Return the (x, y) coordinate for the center point of the cell that contains the specified text.  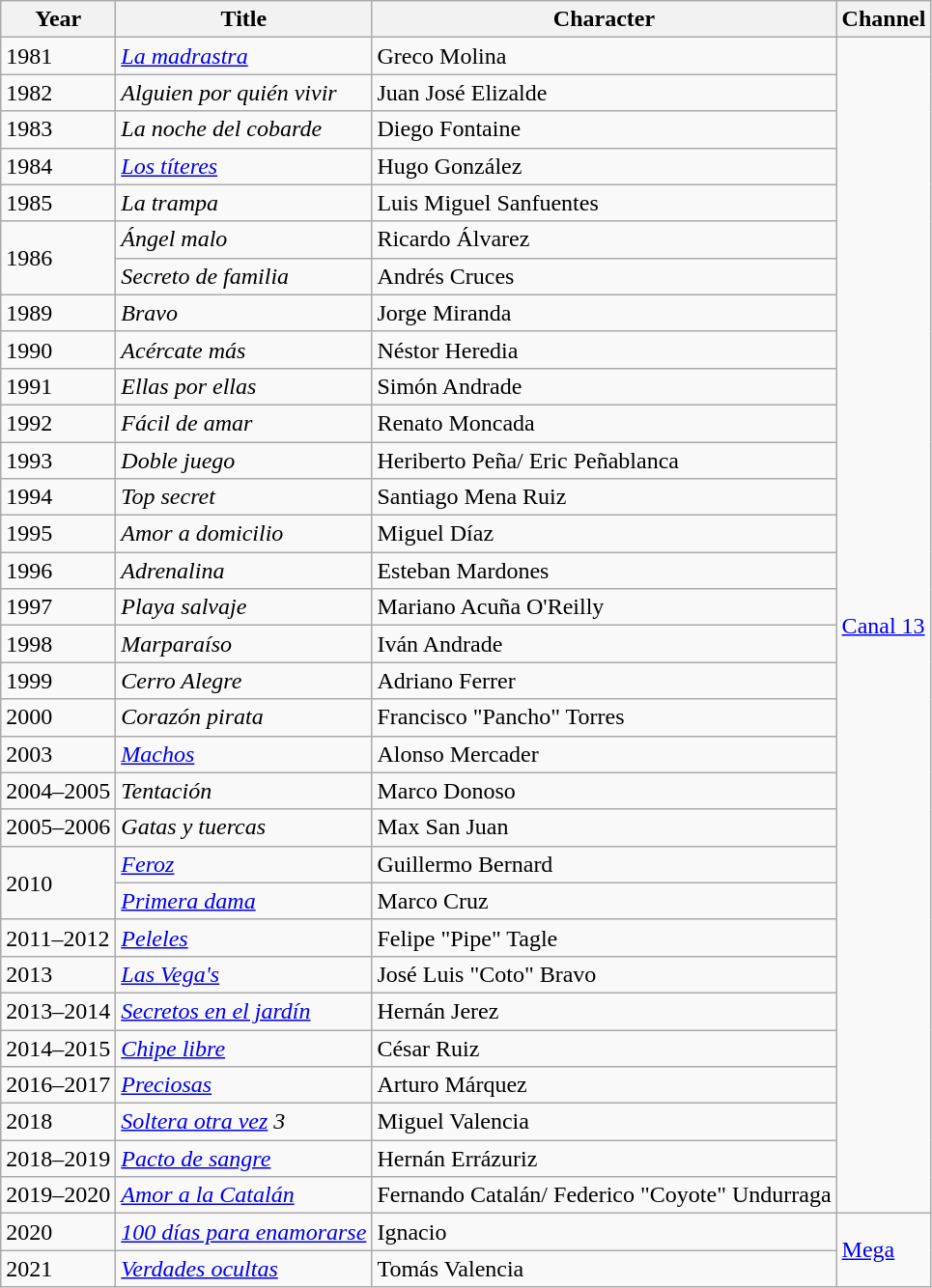
1983 (58, 129)
Max San Juan (605, 827)
1982 (58, 93)
Secretos en el jardín (243, 1011)
Esteban Mardones (605, 571)
Marco Cruz (605, 901)
Las Vega's (243, 974)
Jorge Miranda (605, 313)
Hernán Jerez (605, 1011)
Adrenalina (243, 571)
Top secret (243, 497)
Fernando Catalán/ Federico "Coyote" Undurraga (605, 1195)
Andrés Cruces (605, 276)
2004–2005 (58, 791)
Renato Moncada (605, 423)
Diego Fontaine (605, 129)
Miguel Díaz (605, 534)
Alonso Mercader (605, 754)
1984 (58, 166)
Ángel malo (243, 239)
Simón Andrade (605, 386)
Amor a la Catalán (243, 1195)
José Luis "Coto" Bravo (605, 974)
1994 (58, 497)
1993 (58, 461)
2014–2015 (58, 1048)
1981 (58, 56)
Machos (243, 754)
1989 (58, 313)
Pacto de sangre (243, 1159)
Mariano Acuña O'Reilly (605, 607)
1991 (58, 386)
La noche del cobarde (243, 129)
Miguel Valencia (605, 1122)
Tentación (243, 791)
Felipe "Pipe" Tagle (605, 938)
Francisco "Pancho" Torres (605, 717)
Amor a domicilio (243, 534)
Luis Miguel Sanfuentes (605, 203)
Tomás Valencia (605, 1269)
Doble juego (243, 461)
Alguien por quién vivir (243, 93)
Iván Andrade (605, 644)
Title (243, 19)
Juan José Elizalde (605, 93)
100 días para enamorarse (243, 1232)
1990 (58, 350)
2021 (58, 1269)
Mega (884, 1250)
1985 (58, 203)
1999 (58, 681)
Chipe libre (243, 1048)
Ricardo Álvarez (605, 239)
Character (605, 19)
1986 (58, 258)
Corazón pirata (243, 717)
Cerro Alegre (243, 681)
2013 (58, 974)
La trampa (243, 203)
Greco Molina (605, 56)
2019–2020 (58, 1195)
Guillermo Bernard (605, 864)
Adriano Ferrer (605, 681)
2005–2006 (58, 827)
Néstor Heredia (605, 350)
Feroz (243, 864)
Ellas por ellas (243, 386)
2016–2017 (58, 1085)
Marco Donoso (605, 791)
César Ruiz (605, 1048)
Canal 13 (884, 626)
Verdades ocultas (243, 1269)
Channel (884, 19)
1996 (58, 571)
Ignacio (605, 1232)
Santiago Mena Ruiz (605, 497)
2018–2019 (58, 1159)
Year (58, 19)
La madrastra (243, 56)
1995 (58, 534)
Acércate más (243, 350)
2013–2014 (58, 1011)
Fácil de amar (243, 423)
Secreto de familia (243, 276)
Heriberto Peña/ Eric Peñablanca (605, 461)
Playa salvaje (243, 607)
2010 (58, 882)
Los títeres (243, 166)
Soltera otra vez 3 (243, 1122)
2000 (58, 717)
1998 (58, 644)
2020 (58, 1232)
Gatas y tuercas (243, 827)
Arturo Márquez (605, 1085)
1997 (58, 607)
Hugo González (605, 166)
Marparaíso (243, 644)
Primera dama (243, 901)
2003 (58, 754)
2011–2012 (58, 938)
1992 (58, 423)
Bravo (243, 313)
Hernán Errázuriz (605, 1159)
Peleles (243, 938)
Preciosas (243, 1085)
2018 (58, 1122)
